Provide the [X, Y] coordinate of the cell's center where the given text is located.  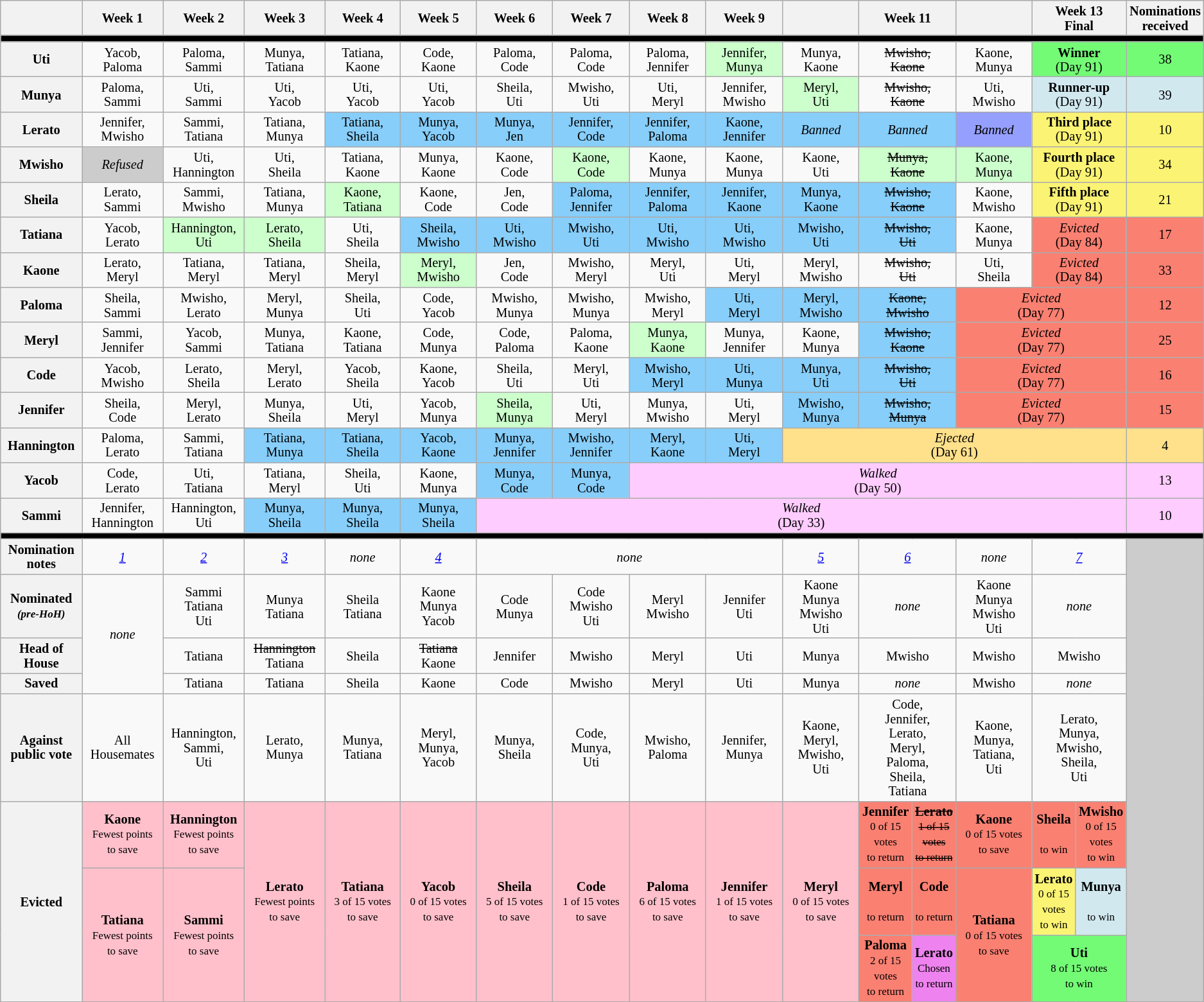
Tatiana0 of 15 votesto save [994, 935]
Paloma,Lerato [123, 445]
34 [1165, 164]
Code1 of 15 votesto save [591, 901]
Ejected(Day 61) [954, 445]
SammiTatianaUti [204, 606]
Munya,Yacob [439, 130]
Week 13Final [1079, 18]
Walked(Day 33) [801, 515]
Head ofHouse [41, 656]
Evicted [41, 901]
Yacob,Kaone [439, 445]
Jennifer,Code [591, 130]
Kaone,Jennifer [744, 130]
MunyaTatiana [285, 606]
Week 3 [285, 18]
Kaone,Munya,Tatiana,Uti [994, 747]
Code,Munya [439, 340]
Meryl,Munya,Yacob [439, 747]
12 [1165, 304]
TatianaFewest pointsto save [123, 935]
Code,Munya,Uti [591, 747]
Week 9 [744, 18]
Yacob0 of 15 votesto save [439, 901]
SammiFewest pointsto save [204, 935]
Sheila,Munya [515, 410]
SheilaTatiana [363, 606]
Sammi,Mwisho [204, 199]
Runner-up(Day 91) [1079, 94]
Paloma,Kaone [591, 340]
Sheila5 of 15 votesto save [515, 901]
Lerato0 of 15 votesto win [1054, 901]
Sheila,Sammi [123, 304]
Yacob [41, 480]
Codeto return [934, 901]
LeratoFewest pointsto save [285, 901]
Week 1 [123, 18]
Munyato win [1101, 901]
13 [1165, 480]
Nomination notes [41, 557]
Jennifer,Hannington [123, 515]
Week 2 [204, 18]
Week 5 [439, 18]
Mwisho0 of 15 votesto win [1101, 834]
Code,Kaone [439, 59]
Lerato,Munya,Mwisho,Sheila,Uti [1079, 747]
Uti,Tatiana [204, 480]
KaoneFewest pointsto save [123, 834]
Kaone,Yacob [439, 375]
Lerato1 of 15 votesto return [934, 834]
39 [1165, 94]
Third place(Day 91) [1079, 130]
Mwisho,Jennifer [591, 445]
Uti,Sammi [204, 94]
Jennifer,Kaone [744, 199]
Yacob,Lerato [123, 235]
Kaone0 of 15 votesto save [994, 834]
Code,Paloma [515, 340]
Uti8 of 15 votesto win [1079, 968]
Week 7 [591, 18]
Munya,Mwisho [668, 410]
Code,Yacob [439, 304]
Week 6 [515, 18]
3 [285, 557]
Uti,Hannington [204, 164]
Lerato [41, 130]
Sheila,Mwisho [439, 235]
Paloma [41, 304]
Nominated(pre-HoH) [41, 606]
Lerato,Sammi [123, 199]
Saved [41, 683]
HanningtonTatiana [285, 656]
Week 4 [363, 18]
Meryl0 of 15 votesto save [821, 901]
Jennifer1 of 15 votesto save [744, 901]
17 [1165, 235]
Yacob,Munya [439, 410]
38 [1165, 59]
LeratoChosento return [934, 968]
CodeMwishoUti [591, 606]
Code,Jennifer,Lerato,Meryl,Paloma,Sheila,Tatiana [908, 747]
Week 11 [908, 18]
Sheila,Code [123, 410]
Nominations received [1165, 18]
Munya,Jen [515, 130]
Paloma2 of 15 votesto return [886, 968]
Kaone,Uti [821, 164]
Jennifer0 of 15 votesto return [886, 834]
2 [204, 557]
Merylto return [886, 901]
25 [1165, 340]
Yacob,Paloma [123, 59]
Winner(Day 91) [1079, 59]
Uti,Munya [744, 375]
KaoneMunyaYacob [439, 606]
Sammi [41, 515]
16 [1165, 375]
MerylMwisho [668, 606]
Yacob,Sheila [363, 375]
Mwisho,Paloma [668, 747]
Tatiana3 of 15 votesto save [363, 901]
Sammi,Jennifer [123, 340]
Yacob,Sammi [204, 340]
Lerato,Meryl [123, 270]
Code,Lerato [123, 480]
Hannington,Sammi,Uti [204, 747]
1 [123, 557]
15 [1165, 410]
Fifth place(Day 91) [1079, 199]
TatianaKaone [439, 656]
Fourth place(Day 91) [1079, 164]
Kaone,Meryl,Mwisho,Uti [821, 747]
Mwisho,Lerato [204, 304]
Meryl,Munya [285, 304]
JenniferUti [744, 606]
Week 8 [668, 18]
Refused [123, 164]
Yacob,Mwisho [123, 375]
33 [1165, 270]
AllHousemates [123, 747]
Hannington [41, 445]
Againstpublic vote [41, 747]
Sheila,Meryl [363, 270]
6 [908, 557]
Walked(Day 50) [878, 480]
Meryl,Kaone [668, 445]
21 [1165, 199]
Munya,Uti [821, 375]
Lerato,Munya [285, 747]
CodeMunya [515, 606]
HanningtonFewest pointsto save [204, 834]
7 [1079, 557]
Sheilato win [1054, 834]
Paloma6 of 15 votesto save [668, 901]
5 [821, 557]
